Detect which cell encompasses the target text, then output its [x, y] center coordinate. 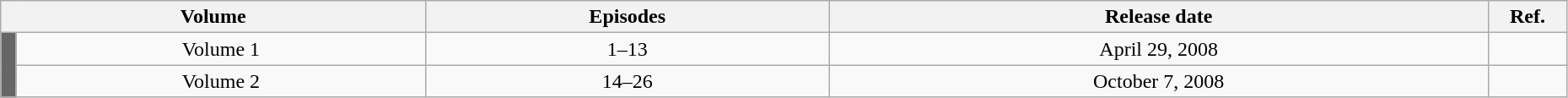
Volume 1 [221, 49]
Ref. [1528, 17]
14–26 [628, 81]
October 7, 2008 [1159, 81]
Volume [213, 17]
1–13 [628, 49]
April 29, 2008 [1159, 49]
Volume 2 [221, 81]
Release date [1159, 17]
Episodes [628, 17]
